Locate the cell with the specified text and output its [X, Y] center coordinate. 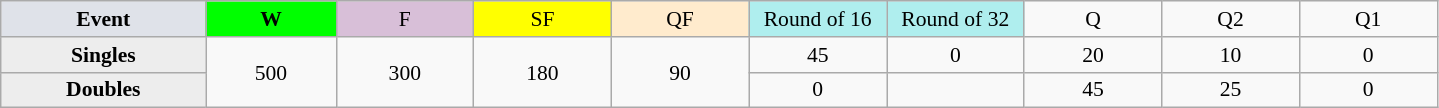
25 [1231, 90]
Q2 [1231, 19]
F [405, 19]
Singles [104, 55]
SF [543, 19]
90 [680, 72]
Event [104, 19]
20 [1093, 55]
Round of 16 [818, 19]
Round of 32 [955, 19]
10 [1231, 55]
Q [1093, 19]
Doubles [104, 90]
Q1 [1368, 19]
QF [680, 19]
500 [271, 72]
180 [543, 72]
300 [405, 72]
W [271, 19]
